Return (x, y) of the center of cell containing provided text 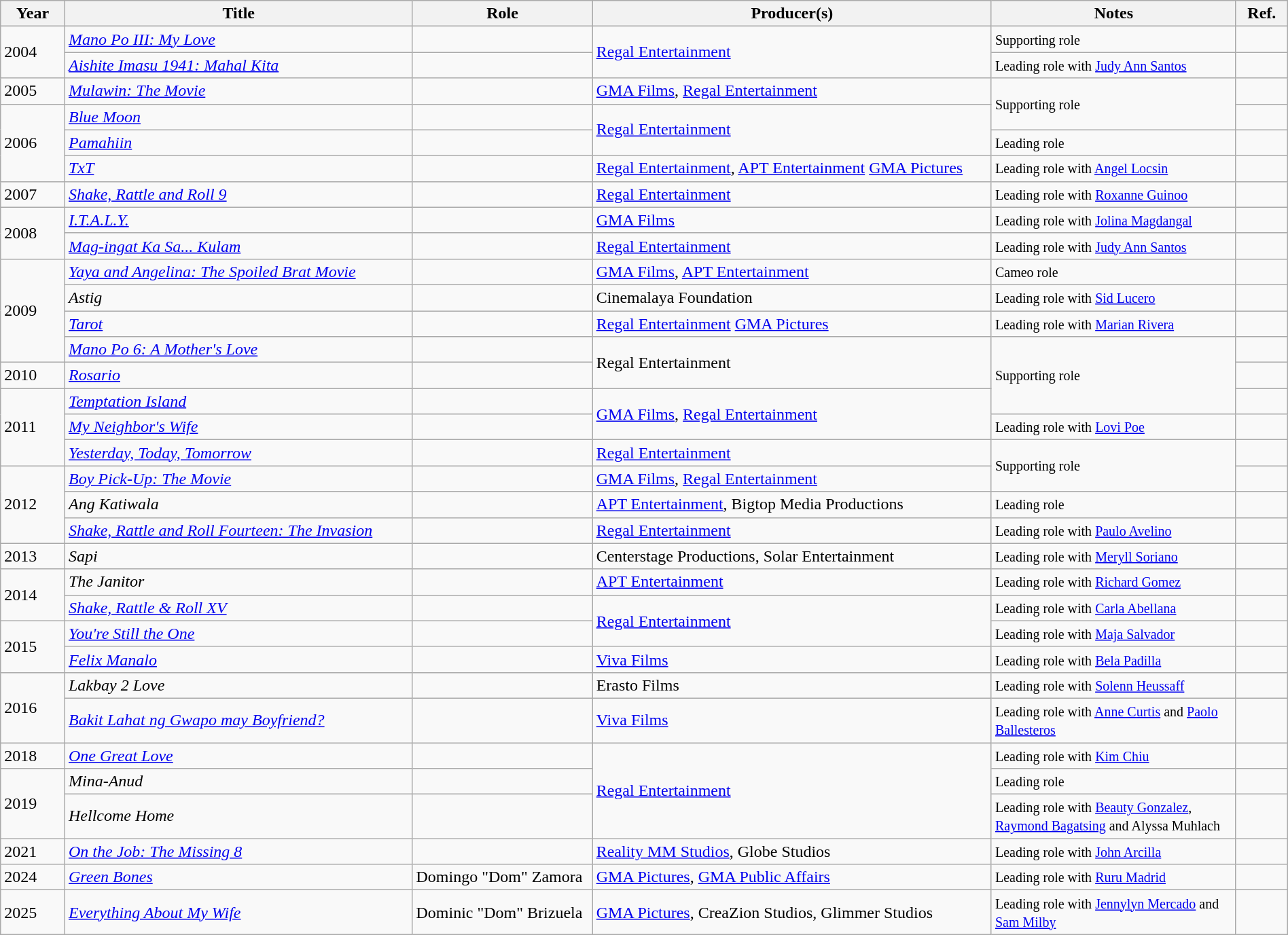
Cinemalaya Foundation (792, 297)
TxT (238, 168)
Shake, Rattle and Roll 9 (238, 194)
Cameo role (1113, 272)
The Janitor (238, 582)
Role (503, 14)
Everything About My Wife (238, 913)
Leading role with Sid Lucero (1113, 297)
Year (33, 14)
Hellcome Home (238, 816)
2005 (33, 91)
On the Job: The Missing 8 (238, 851)
2006 (33, 143)
APT Entertainment (792, 582)
2007 (33, 194)
Regal Entertainment, APT Entertainment GMA Pictures (792, 168)
Leading role with Anne Curtis and Paolo Ballesteros (1113, 720)
2010 (33, 375)
GMA Pictures, CreaZion Studios, Glimmer Studios (792, 913)
Mano Po 6: A Mother's Love (238, 350)
Leading role with Maja Salvador (1113, 634)
APT Entertainment, Bigtop Media Productions (792, 505)
Leading role with Jolina Magdangal (1113, 220)
2008 (33, 233)
Dominic "Dom" Brizuela (503, 913)
Mano Po III: My Love (238, 39)
Producer(s) (792, 14)
Title (238, 14)
Mag-ingat Ka Sa... Kulam (238, 246)
Leading role with Jennylyn Mercado and Sam Milby (1113, 913)
Leading role with Paulo Avelino (1113, 530)
Green Bones (238, 877)
My Neighbor's Wife (238, 427)
Leading role with Bela Padilla (1113, 659)
Domingo "Dom" Zamora (503, 877)
Leading role with Kim Chiu (1113, 756)
Regal Entertainment GMA Pictures (792, 324)
Tarot (238, 324)
Shake, Rattle and Roll Fourteen: The Invasion (238, 530)
2004 (33, 52)
Leading role with Ruru Madrid (1113, 877)
Astig (238, 297)
Yaya and Angelina: The Spoiled Brat Movie (238, 272)
Pamahiin (238, 143)
2009 (33, 310)
GMA Films, APT Entertainment (792, 272)
Leading role with Roxanne Guinoo (1113, 194)
2012 (33, 505)
Sapi (238, 556)
GMA Films (792, 220)
Blue Moon (238, 117)
2025 (33, 913)
Leading role with Richard Gomez (1113, 582)
Leading role with Lovi Poe (1113, 427)
Reality MM Studios, Globe Studios (792, 851)
Leading role with Marian Rivera (1113, 324)
Ang Katiwala (238, 505)
Leading role with Angel Locsin (1113, 168)
2013 (33, 556)
2014 (33, 595)
2021 (33, 851)
Aishite Imasu 1941: Mahal Kita (238, 65)
GMA Pictures, GMA Public Affairs (792, 877)
Yesterday, Today, Tomorrow (238, 453)
Leading role with Beauty Gonzalez, Raymond Bagatsing and Alyssa Muhlach (1113, 816)
2019 (33, 804)
Leading role with Meryll Soriano (1113, 556)
2024 (33, 877)
Erasto Films (792, 685)
Leading role with Carla Abellana (1113, 608)
Leading role with Solenn Heussaff (1113, 685)
Leading role with John Arcilla (1113, 851)
I.T.A.L.Y. (238, 220)
Lakbay 2 Love (238, 685)
Mina-Anud (238, 782)
Bakit Lahat ng Gwapo may Boyfriend? (238, 720)
Notes (1113, 14)
Rosario (238, 375)
2016 (33, 708)
2018 (33, 756)
2011 (33, 427)
Centerstage Productions, Solar Entertainment (792, 556)
2015 (33, 646)
One Great Love (238, 756)
Ref. (1262, 14)
Mulawin: The Movie (238, 91)
Shake, Rattle & Roll XV (238, 608)
Boy Pick-Up: The Movie (238, 479)
You're Still the One (238, 634)
Felix Manalo (238, 659)
Temptation Island (238, 401)
